Provide the (X, Y) coordinate of the cell's center where the given text is located.  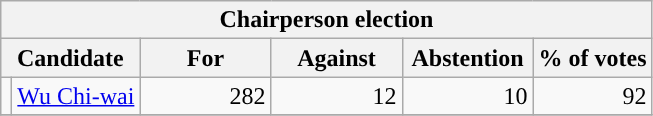
92 (592, 96)
Chairperson election (326, 20)
Abstention (468, 58)
For (206, 58)
12 (336, 96)
Against (336, 58)
Wu Chi-wai (76, 96)
10 (468, 96)
Candidate (70, 58)
282 (206, 96)
% of votes (592, 58)
